Find where the given text appears and provide that cell's center as (X, Y) coordinate. 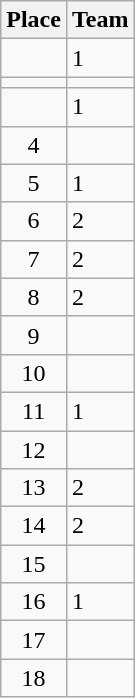
10 (34, 373)
Place (34, 20)
16 (34, 602)
15 (34, 564)
18 (34, 678)
9 (34, 335)
Team (100, 20)
7 (34, 259)
17 (34, 640)
8 (34, 297)
6 (34, 221)
5 (34, 183)
4 (34, 145)
14 (34, 526)
12 (34, 449)
13 (34, 488)
11 (34, 411)
